Locate the cell with the specified text and output its (X, Y) center coordinate. 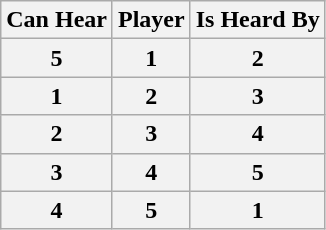
Player (151, 20)
Can Hear (57, 20)
Is Heard By (258, 20)
